Locate the cell with the specified text and output its (X, Y) center coordinate. 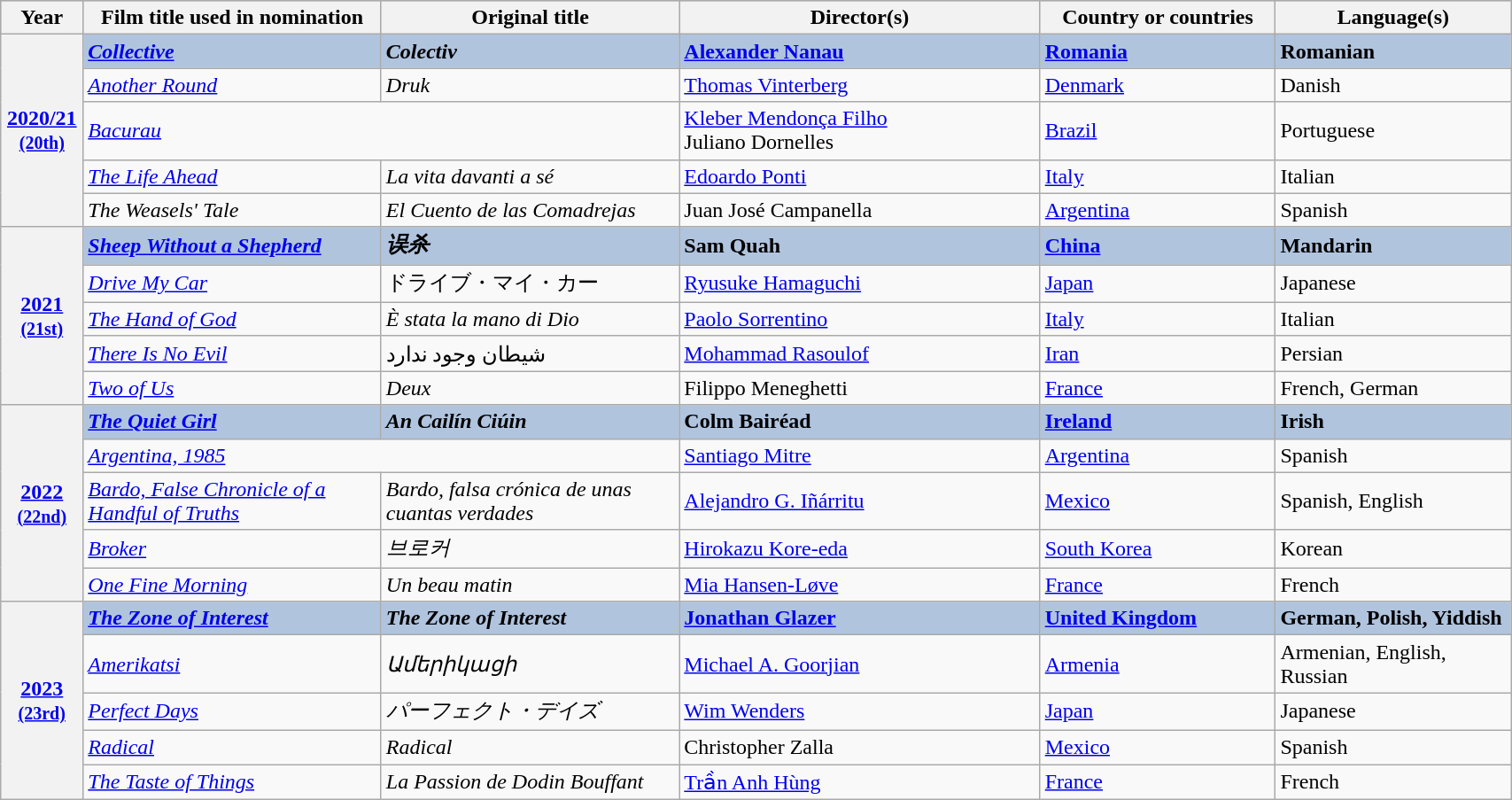
Jonathan Glazer (859, 618)
Perfect Days (232, 712)
Romanian (1393, 51)
2021(21st) (43, 315)
Collective (232, 51)
El Cuento de las Comadrejas (530, 210)
The Hand of God (232, 319)
Original title (530, 18)
Alexander Nanau (859, 51)
شیطان وجود ندارد (530, 353)
German, Polish, Yiddish (1393, 618)
Michael A. Goorjian (859, 664)
Ամերիկացի (530, 664)
Sheep Without a Shepherd (232, 246)
Colm Bairéad (859, 422)
Sam Quah (859, 246)
Broker (232, 549)
The Life Ahead (232, 176)
The Taste of Things (232, 781)
Deux (530, 388)
Country or countries (1158, 18)
Paolo Sorrentino (859, 319)
2020/21(20th) (43, 131)
2023(23rd) (43, 700)
Brazil (1158, 131)
Bacurau (381, 131)
Bardo, False Chronicle of a Handful of Truths (232, 501)
误杀 (530, 246)
Wim Wenders (859, 712)
The Quiet Girl (232, 422)
Mandarin (1393, 246)
Armenian, English, Russian (1393, 664)
Amerikatsi (232, 664)
Thomas Vinterberg (859, 85)
Armenia (1158, 664)
An Cailín Ciúin (530, 422)
Juan José Campanella (859, 210)
Romania (1158, 51)
Denmark (1158, 85)
Irish (1393, 422)
Drive My Car (232, 283)
South Korea (1158, 549)
Kleber Mendonça FilhoJuliano Dornelles (859, 131)
Language(s) (1393, 18)
United Kingdom (1158, 618)
French, German (1393, 388)
2022(22nd) (43, 503)
Spanish, English (1393, 501)
Edoardo Ponti (859, 176)
Another Round (232, 85)
Director(s) (859, 18)
Trần Anh Hùng (859, 781)
Filippo Meneghetti (859, 388)
La vita davanti a sé (530, 176)
Mohammad Rasoulof (859, 353)
There Is No Evil (232, 353)
Danish (1393, 85)
Alejandro G. Iñárritu (859, 501)
Santiago Mitre (859, 455)
Korean (1393, 549)
Iran (1158, 353)
Two of Us (232, 388)
브로커 (530, 549)
China (1158, 246)
Druk (530, 85)
Film title used in nomination (232, 18)
Persian (1393, 353)
Mia Hansen-Løve (859, 585)
Hirokazu Kore-eda (859, 549)
Argentina, 1985 (381, 455)
È stata la mano di Dio (530, 319)
Un beau matin (530, 585)
Ireland (1158, 422)
Year (43, 18)
パーフェクト・デイズ (530, 712)
Bardo, falsa crónica de unas cuantas verdades (530, 501)
One Fine Morning (232, 585)
The Weasels' Tale (232, 210)
La Passion de Dodin Bouffant (530, 781)
Ryusuke Hamaguchi (859, 283)
Portuguese (1393, 131)
ドライブ・マイ・カー (530, 283)
Colectiv (530, 51)
Christopher Zalla (859, 747)
